Capture the cell that displays the provided text and extract its [x, y] central coordinate. 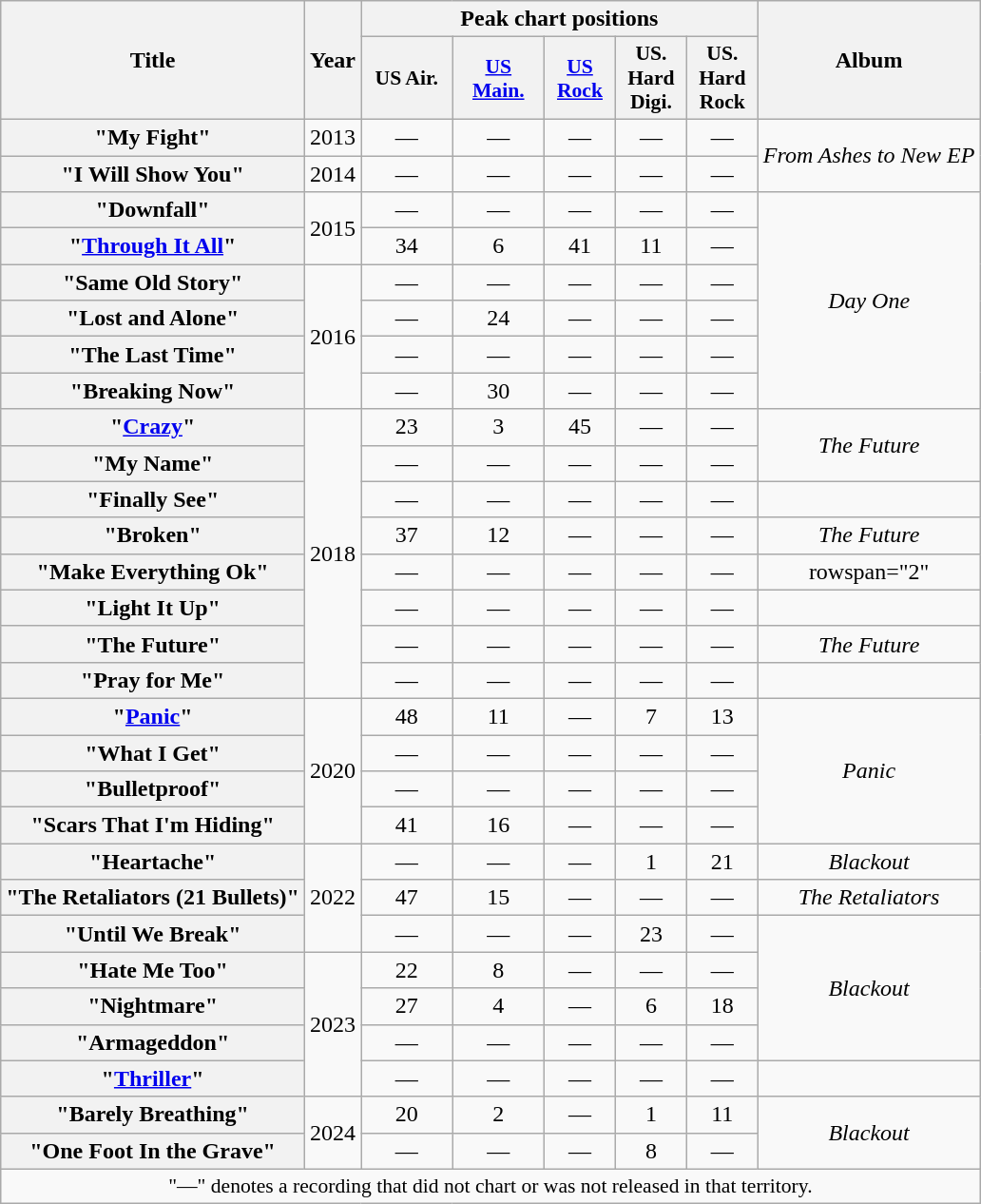
"Pray for Me" [153, 680]
"The Future" [153, 644]
US Main. [498, 78]
20 [407, 1115]
2014 [333, 174]
From Ashes to New EP [869, 155]
"My Fight" [153, 137]
3 [498, 427]
Peak chart positions [560, 19]
2013 [333, 137]
US Rock [580, 78]
22 [407, 970]
"Broken" [153, 535]
30 [498, 391]
US. Hard Digi. [650, 78]
Day One [869, 301]
Album [869, 61]
27 [407, 1006]
37 [407, 535]
Title [153, 61]
48 [407, 716]
"Panic" [153, 716]
"My Name" [153, 463]
4 [498, 1006]
"Downfall" [153, 210]
"The Last Time" [153, 355]
12 [498, 535]
21 [722, 862]
2018 [333, 553]
Panic [869, 770]
18 [722, 1006]
Year [333, 61]
"Crazy" [153, 427]
2 [498, 1115]
34 [407, 246]
"Make Everything Ok" [153, 572]
"Light It Up" [153, 608]
2020 [333, 770]
"Finally See" [153, 499]
2022 [333, 898]
"The Retaliators (21 Bullets)" [153, 898]
2023 [333, 1024]
"Bulletproof" [153, 789]
"Barely Breathing" [153, 1115]
rowspan="2" [869, 572]
"Same Old Story" [153, 282]
2015 [333, 228]
"Until We Break" [153, 934]
"Lost and Alone" [153, 319]
"Thriller" [153, 1078]
"One Foot In the Grave" [153, 1151]
"Heartache" [153, 862]
"—" denotes a recording that did not chart or was not released in that territory. [490, 1186]
2016 [333, 337]
15 [498, 898]
US. Hard Rock [722, 78]
"Breaking Now" [153, 391]
47 [407, 898]
The Retaliators [869, 898]
"Nightmare" [153, 1006]
45 [580, 427]
"Hate Me Too" [153, 970]
7 [650, 716]
US Air. [407, 78]
"Armageddon" [153, 1042]
"What I Get" [153, 752]
13 [722, 716]
16 [498, 825]
24 [498, 319]
"Scars That I'm Hiding" [153, 825]
"I Will Show You" [153, 174]
2024 [333, 1133]
"Through It All" [153, 246]
